Determine the (x, y) coordinate at the center of the cell enclosing the given text.  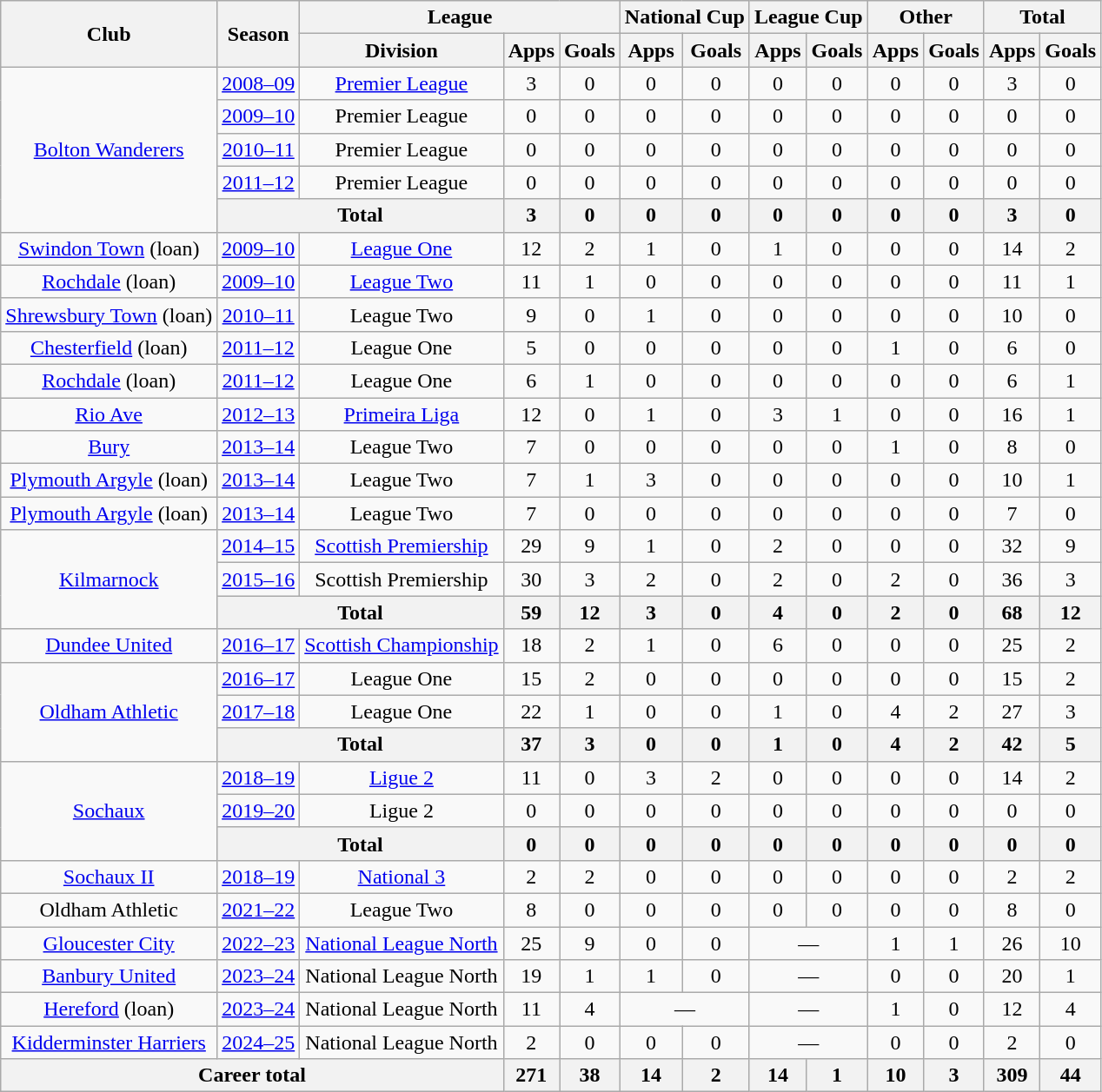
59 (531, 612)
27 (1012, 711)
Division (402, 50)
42 (1012, 745)
18 (531, 645)
2015–16 (259, 579)
68 (1012, 612)
Other (926, 17)
29 (531, 546)
Sochaux II (110, 877)
44 (1071, 1075)
Chesterfield (loan) (110, 347)
20 (1012, 976)
2014–15 (259, 546)
22 (531, 711)
Scottish Championship (402, 645)
Sochaux (110, 811)
Swindon Town (loan) (110, 248)
Kilmarnock (110, 579)
Club (110, 34)
30 (531, 579)
Bolton Wanderers (110, 149)
16 (1012, 414)
37 (531, 745)
Career total (252, 1075)
Primeira Liga (402, 414)
Season (259, 34)
Rio Ave (110, 414)
309 (1012, 1075)
Hereford (loan) (110, 1009)
League (461, 17)
19 (531, 976)
Gloucester City (110, 943)
League Cup (808, 17)
Kidderminster Harriers (110, 1042)
Dundee United (110, 645)
2019–20 (259, 811)
38 (590, 1075)
2024–25 (259, 1042)
Bury (110, 447)
26 (1012, 943)
2021–22 (259, 910)
2017–18 (259, 711)
National Cup (685, 17)
2008–09 (259, 83)
National 3 (402, 877)
2022–23 (259, 943)
2012–13 (259, 414)
36 (1012, 579)
Banbury United (110, 976)
32 (1012, 546)
Shrewsbury Town (loan) (110, 314)
271 (531, 1075)
